From the cell containing the given text, extract its center point as (X, Y) coordinate. 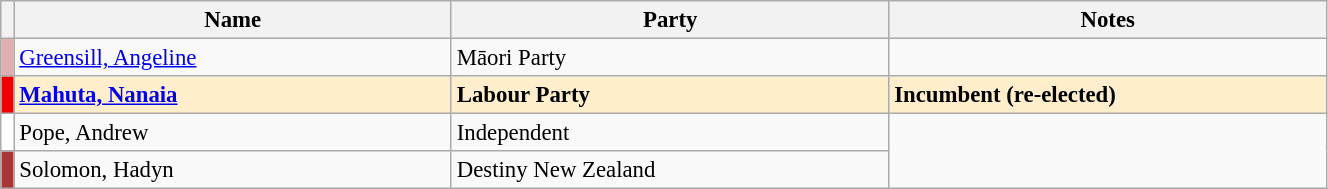
Pope, Andrew (232, 133)
Labour Party (670, 95)
Party (670, 20)
Greensill, Angeline (232, 58)
Incumbent (re-elected) (1108, 95)
Solomon, Hadyn (232, 170)
Notes (1108, 20)
Independent (670, 133)
Name (232, 20)
Māori Party (670, 58)
Destiny New Zealand (670, 170)
Mahuta, Nanaia (232, 95)
